Identify which cell holds the provided text, then report its (x, y) central coordinate. 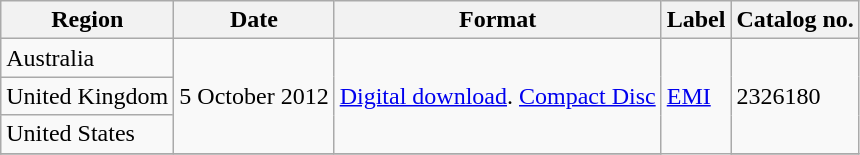
Format (498, 20)
Date (254, 20)
Catalog no. (795, 20)
Australia (88, 58)
United States (88, 134)
Label (696, 20)
2326180 (795, 96)
5 October 2012 (254, 96)
United Kingdom (88, 96)
Digital download. Compact Disc (498, 96)
EMI (696, 96)
Region (88, 20)
